Scan for the cell matching the given text and deliver its (X, Y) coordinate at center. 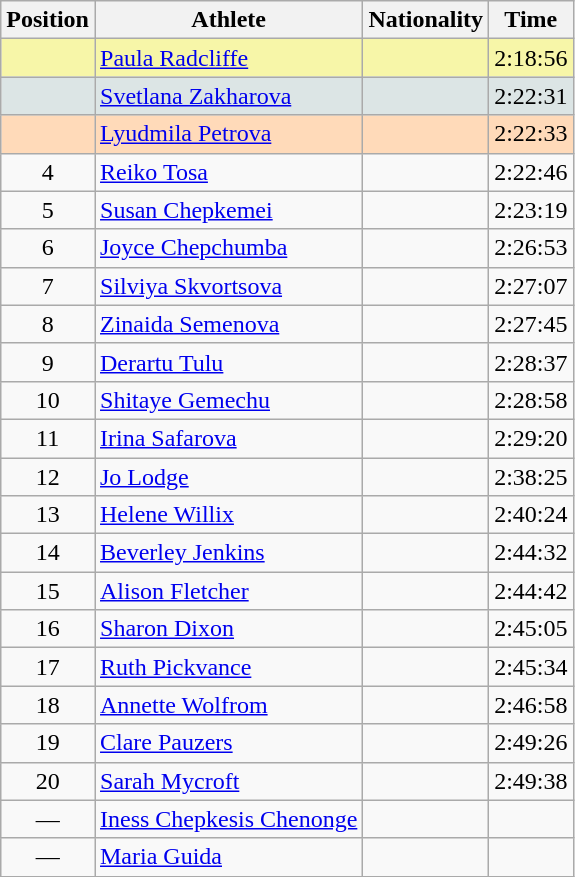
Annette Wolfrom (228, 705)
2:27:07 (531, 286)
2:22:31 (531, 96)
Zinaida Semenova (228, 324)
Derartu Tulu (228, 362)
9 (48, 362)
Maria Guida (228, 857)
2:38:25 (531, 477)
20 (48, 781)
2:46:58 (531, 705)
Paula Radcliffe (228, 58)
Reiko Tosa (228, 172)
2:49:26 (531, 743)
7 (48, 286)
2:29:20 (531, 438)
16 (48, 629)
Sharon Dixon (228, 629)
2:45:34 (531, 667)
4 (48, 172)
Clare Pauzers (228, 743)
6 (48, 248)
10 (48, 400)
Athlete (228, 20)
2:45:05 (531, 629)
8 (48, 324)
Silviya Skvortsova (228, 286)
5 (48, 210)
11 (48, 438)
2:44:32 (531, 553)
Position (48, 20)
13 (48, 515)
Alison Fletcher (228, 591)
2:44:42 (531, 591)
2:18:56 (531, 58)
Sarah Mycroft (228, 781)
2:23:19 (531, 210)
Nationality (426, 20)
Joyce Chepchumba (228, 248)
2:22:46 (531, 172)
Shitaye Gemechu (228, 400)
2:22:33 (531, 134)
12 (48, 477)
2:28:37 (531, 362)
17 (48, 667)
18 (48, 705)
Ruth Pickvance (228, 667)
2:28:58 (531, 400)
Jo Lodge (228, 477)
Helene Willix (228, 515)
2:40:24 (531, 515)
Beverley Jenkins (228, 553)
19 (48, 743)
Time (531, 20)
2:49:38 (531, 781)
14 (48, 553)
Iness Chepkesis Chenonge (228, 819)
Irina Safarova (228, 438)
2:26:53 (531, 248)
Susan Chepkemei (228, 210)
15 (48, 591)
Lyudmila Petrova (228, 134)
Svetlana Zakharova (228, 96)
2:27:45 (531, 324)
